Capture the cell that displays the provided text and extract its [x, y] central coordinate. 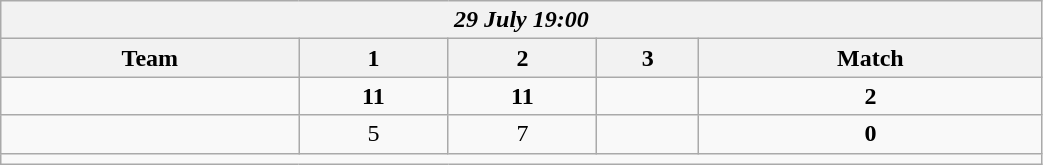
1 [374, 58]
Match [870, 58]
7 [522, 134]
29 July 19:00 [522, 20]
0 [870, 134]
3 [648, 58]
Team [150, 58]
5 [374, 134]
